Determine the [X, Y] coordinate at the center of the cell enclosing the given text.  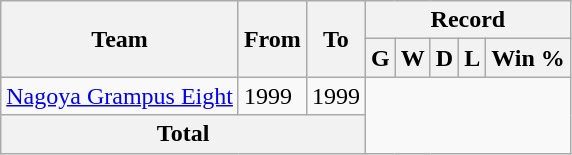
To [336, 39]
Total [184, 134]
From [272, 39]
Win % [528, 58]
L [472, 58]
D [444, 58]
Record [468, 20]
Team [120, 39]
W [412, 58]
G [380, 58]
Nagoya Grampus Eight [120, 96]
